Pinpoint the cell where the given text exists, returning its (x, y) midpoint coordinate. 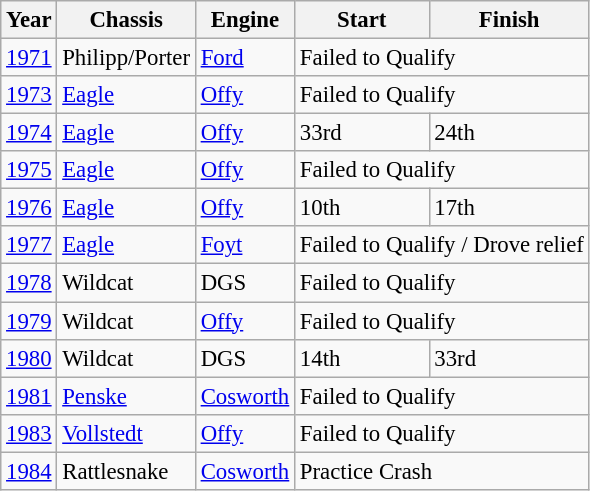
1979 (29, 321)
1981 (29, 396)
1983 (29, 433)
Practice Crash (442, 471)
1976 (29, 208)
17th (509, 208)
Year (29, 20)
1973 (29, 95)
Foyt (244, 245)
Ford (244, 58)
14th (362, 358)
Vollstedt (126, 433)
Start (362, 20)
Engine (244, 20)
1980 (29, 358)
Failed to Qualify / Drove relief (442, 245)
10th (362, 208)
Philipp/Porter (126, 58)
Rattlesnake (126, 471)
Finish (509, 20)
1978 (29, 283)
24th (509, 133)
1974 (29, 133)
1984 (29, 471)
1975 (29, 170)
1971 (29, 58)
1977 (29, 245)
Chassis (126, 20)
Penske (126, 396)
